Find where the given text appears and provide that cell's center as (x, y) coordinate. 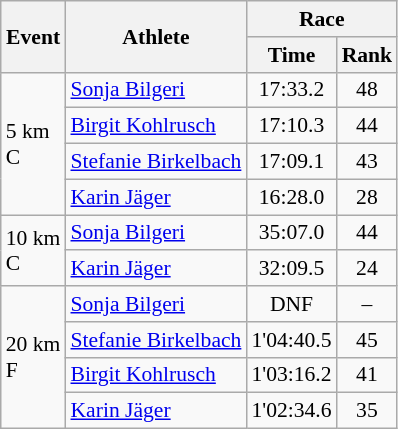
20 km F (34, 357)
Rank (368, 55)
28 (368, 197)
48 (368, 90)
1'03:16.2 (291, 375)
17:33.2 (291, 90)
45 (368, 340)
10 km C (34, 250)
Time (291, 55)
41 (368, 375)
– (368, 304)
Athlete (156, 36)
Race (322, 19)
43 (368, 162)
32:09.5 (291, 269)
17:09.1 (291, 162)
1'04:40.5 (291, 340)
35 (368, 411)
24 (368, 269)
DNF (291, 304)
35:07.0 (291, 233)
1'02:34.6 (291, 411)
5 km C (34, 143)
Event (34, 36)
16:28.0 (291, 197)
17:10.3 (291, 126)
